From the cell containing the given text, extract its center point as [x, y] coordinate. 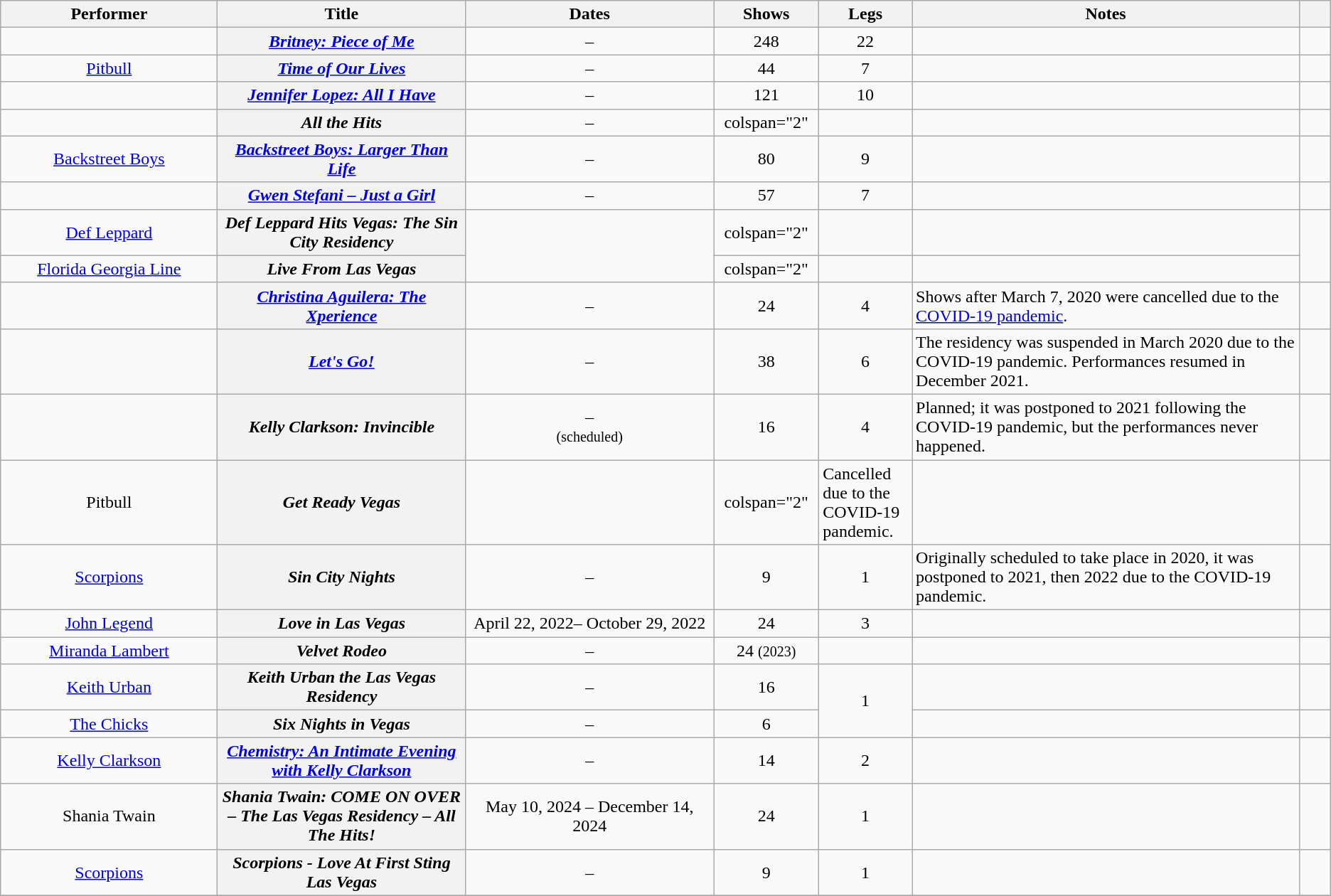
Performer [109, 14]
10 [866, 95]
57 [766, 196]
22 [866, 41]
Chemistry: An Intimate Evening with Kelly Clarkson [341, 761]
14 [766, 761]
Jennifer Lopez: All I Have [341, 95]
Notes [1106, 14]
Six Nights in Vegas [341, 724]
The residency was suspended in March 2020 due to the COVID-19 pandemic. Performances resumed in December 2021. [1106, 361]
April 22, 2022– October 29, 2022 [590, 624]
24 (2023) [766, 651]
80 [766, 159]
Kelly Clarkson [109, 761]
Originally scheduled to take place in 2020, it was postponed to 2021, then 2022 due to the COVID-19 pandemic. [1106, 577]
Keith Urban the Las Vegas Residency [341, 687]
Legs [866, 14]
Live From Las Vegas [341, 269]
The Chicks [109, 724]
Shows [766, 14]
Kelly Clarkson: Invincible [341, 427]
Title [341, 14]
Shania Twain: COME ON OVER – The Las Vegas Residency – All The Hits! [341, 816]
Florida Georgia Line [109, 269]
Love in Las Vegas [341, 624]
Sin City Nights [341, 577]
Get Ready Vegas [341, 502]
248 [766, 41]
Planned; it was postponed to 2021 following the COVID-19 pandemic, but the performances never happened. [1106, 427]
2 [866, 761]
Backstreet Boys [109, 159]
May 10, 2024 – December 14, 2024 [590, 816]
Keith Urban [109, 687]
All the Hits [341, 122]
Let's Go! [341, 361]
Scorpions - Love At First Sting Las Vegas [341, 872]
121 [766, 95]
Dates [590, 14]
Def Leppard Hits Vegas: The Sin City Residency [341, 232]
3 [866, 624]
Gwen Stefani – Just a Girl [341, 196]
Time of Our Lives [341, 68]
– (scheduled) [590, 427]
John Legend [109, 624]
Christina Aguilera: The Xperience [341, 306]
Velvet Rodeo [341, 651]
Miranda Lambert [109, 651]
Backstreet Boys: Larger Than Life [341, 159]
Def Leppard [109, 232]
44 [766, 68]
Shows after March 7, 2020 were cancelled due to the COVID-19 pandemic. [1106, 306]
Shania Twain [109, 816]
Britney: Piece of Me [341, 41]
Cancelled due to the COVID-19 pandemic. [866, 502]
38 [766, 361]
